Extract the [X, Y] coordinate from the center of the cell holding the provided text.  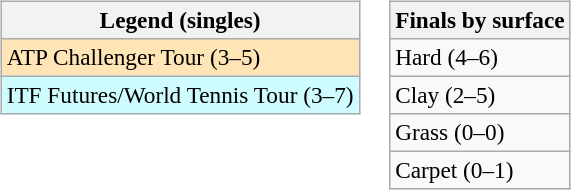
Legend (singles) [180, 20]
Clay (2–5) [480, 95]
Finals by surface [480, 20]
ATP Challenger Tour (3–5) [180, 57]
Carpet (0–1) [480, 171]
Grass (0–0) [480, 133]
ITF Futures/World Tennis Tour (3–7) [180, 95]
Hard (4–6) [480, 57]
